Detect which cell encompasses the target text, then output its (X, Y) center coordinate. 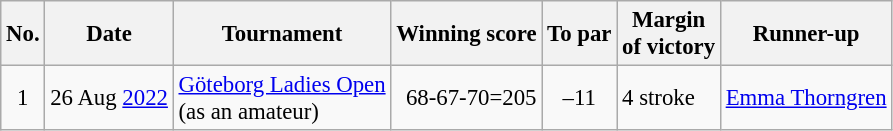
Göteborg Ladies Open(as an amateur) (282, 98)
1 (23, 98)
4 stroke (669, 98)
–11 (580, 98)
Runner-up (806, 34)
Tournament (282, 34)
26 Aug 2022 (109, 98)
Date (109, 34)
To par (580, 34)
Marginof victory (669, 34)
Emma Thorngren (806, 98)
No. (23, 34)
68-67-70=205 (466, 98)
Winning score (466, 34)
